Provide the [X, Y] coordinate of the cell's center where the given text is located.  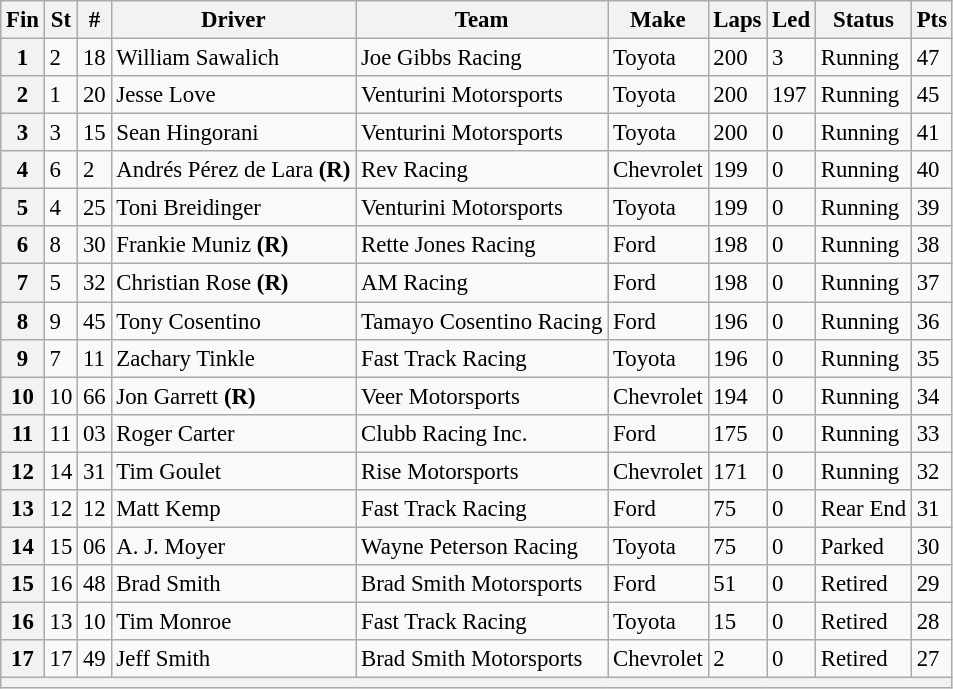
Zachary Tinkle [234, 358]
Veer Motorsports [482, 396]
35 [932, 358]
41 [932, 133]
Jesse Love [234, 95]
Joe Gibbs Racing [482, 58]
William Sawalich [234, 58]
Wayne Peterson Racing [482, 546]
Christian Rose (R) [234, 283]
Tony Cosentino [234, 321]
194 [738, 396]
06 [94, 546]
Tamayo Cosentino Racing [482, 321]
36 [932, 321]
Rear End [863, 509]
Make [658, 20]
Jon Garrett (R) [234, 396]
Brad Smith [234, 584]
Team [482, 20]
48 [94, 584]
39 [932, 208]
Clubb Racing Inc. [482, 433]
Driver [234, 20]
49 [94, 659]
A. J. Moyer [234, 546]
18 [94, 58]
175 [738, 433]
197 [792, 95]
33 [932, 433]
34 [932, 396]
Rise Motorsports [482, 471]
Jeff Smith [234, 659]
Tim Monroe [234, 621]
Tim Goulet [234, 471]
51 [738, 584]
Led [792, 20]
St [60, 20]
Toni Breidinger [234, 208]
Status [863, 20]
Pts [932, 20]
27 [932, 659]
20 [94, 95]
28 [932, 621]
Parked [863, 546]
Sean Hingorani [234, 133]
Frankie Muniz (R) [234, 245]
Rette Jones Racing [482, 245]
Rev Racing [482, 170]
38 [932, 245]
Matt Kemp [234, 509]
37 [932, 283]
Roger Carter [234, 433]
Laps [738, 20]
47 [932, 58]
Fin [23, 20]
171 [738, 471]
AM Racing [482, 283]
03 [94, 433]
# [94, 20]
29 [932, 584]
66 [94, 396]
40 [932, 170]
Andrés Pérez de Lara (R) [234, 170]
25 [94, 208]
